Determine the (X, Y) coordinate at the center of the cell enclosing the given text.  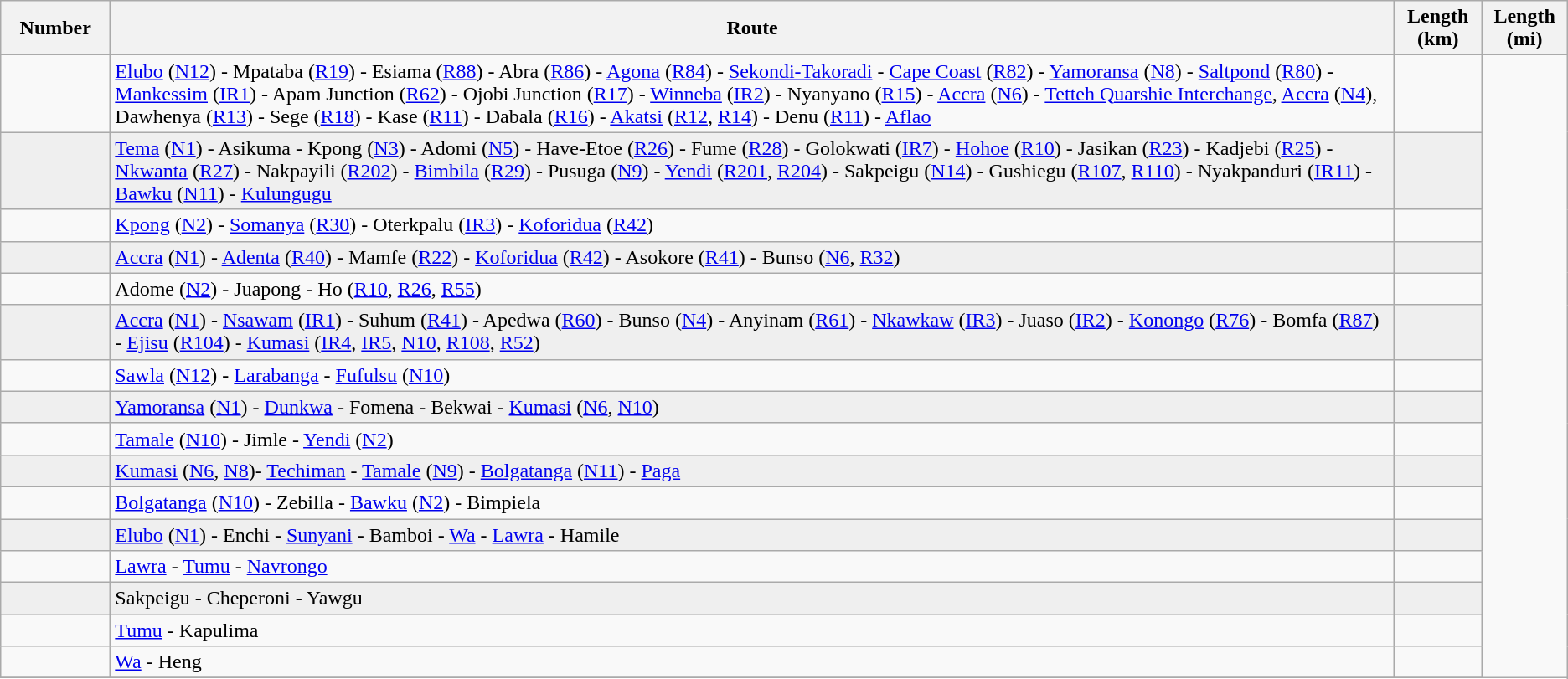
Sawla (N12) - Larabanga - Fufulsu (N10) (752, 375)
Length (km) (1437, 28)
Tumu - Kapulima (752, 630)
Bolgatanga (N10) - Zebilla - Bawku (N2) - Bimpiela (752, 502)
Yamoransa (N1) - Dunkwa - Fomena - Bekwai - Kumasi (N6, N10) (752, 407)
Sakpeigu - Cheperoni - Yawgu (752, 599)
Route (752, 28)
Kpong (N2) - Somanya (R30) - Oterkpalu (IR3) - Koforidua (R42) (752, 225)
Tamale (N10) - Jimle - Yendi (N2) (752, 439)
Lawra - Tumu - Navrongo (752, 567)
Adome (N2) - Juapong - Ho (R10, R26, R55) (752, 289)
Elubo (N1) - Enchi - Sunyani - Bamboi - Wa - Lawra - Hamile (752, 535)
Number (55, 28)
Accra (N1) - Adenta (R40) - Mamfe (R22) - Koforidua (R42) - Asokore (R41) - Bunso (N6, R32) (752, 257)
Kumasi (N6, N8)- Techiman - Tamale (N9) - Bolgatanga (N11) - Paga (752, 471)
Wa - Heng (752, 662)
Length (mi) (1524, 28)
